Pinpoint the cell where the given text exists, returning its [X, Y] midpoint coordinate. 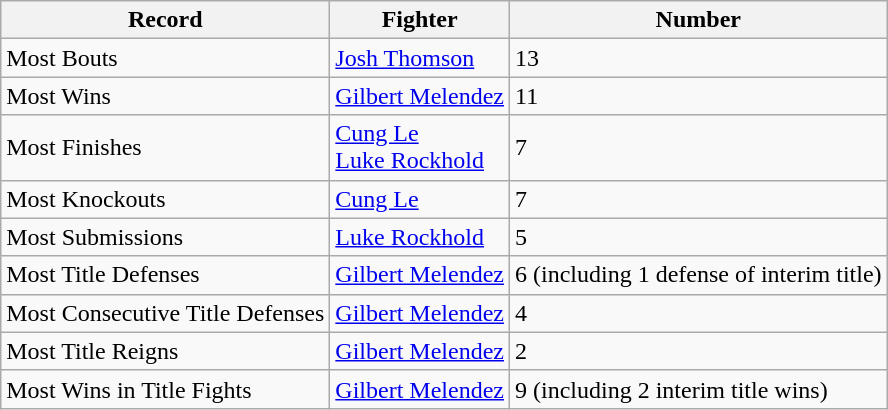
Fighter [420, 20]
Most Consecutive Title Defenses [166, 313]
2 [698, 351]
13 [698, 58]
4 [698, 313]
Most Knockouts [166, 199]
6 (including 1 defense of interim title) [698, 275]
Josh Thomson [420, 58]
11 [698, 96]
Number [698, 20]
Cung Le Luke Rockhold [420, 148]
Record [166, 20]
Most Submissions [166, 237]
Luke Rockhold [420, 237]
9 (including 2 interim title wins) [698, 389]
Most Finishes [166, 148]
Most Title Defenses [166, 275]
Most Wins in Title Fights [166, 389]
Most Wins [166, 96]
Most Bouts [166, 58]
Most Title Reigns [166, 351]
Cung Le [420, 199]
5 [698, 237]
